Pinpoint the cell where the given text exists, returning its (x, y) midpoint coordinate. 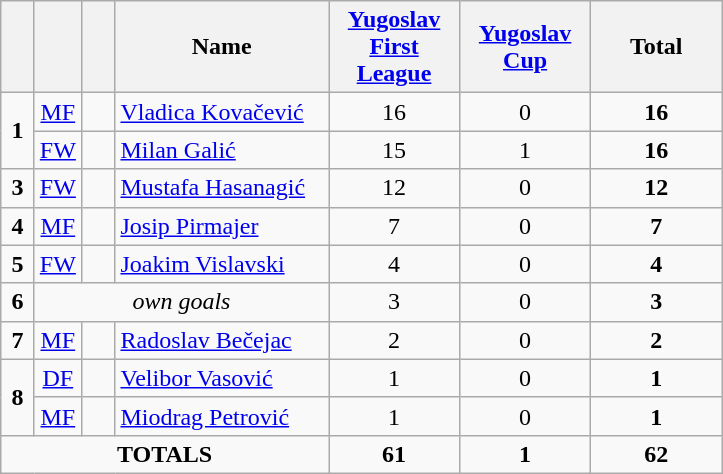
Milan Galić (222, 150)
Mustafa Hasanagić (222, 188)
Radoslav Bečejac (222, 340)
Miodrag Petrović (222, 416)
Velibor Vasović (222, 378)
61 (394, 454)
Joakim Vislavski (222, 264)
5 (18, 264)
Total (656, 47)
Name (222, 47)
own goals (181, 302)
TOTALS (165, 454)
Josip Pirmajer (222, 226)
15 (394, 150)
Yugoslav First League (394, 47)
Vladica Kovačević (222, 112)
6 (18, 302)
DF (58, 378)
8 (18, 397)
Yugoslav Cup (526, 47)
62 (656, 454)
